Return [X, Y] of the center of cell containing provided text 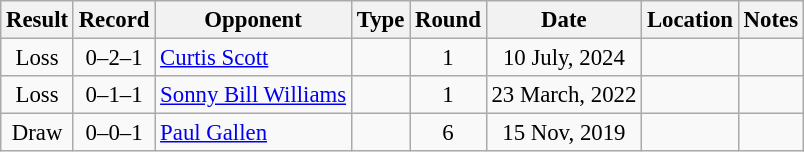
Notes [770, 20]
Result [38, 20]
Sonny Bill Williams [254, 95]
0–2–1 [114, 58]
Opponent [254, 20]
Date [564, 20]
Paul Gallen [254, 133]
Record [114, 20]
Round [448, 20]
Type [380, 20]
15 Nov, 2019 [564, 133]
Location [690, 20]
23 March, 2022 [564, 95]
6 [448, 133]
0–1–1 [114, 95]
Curtis Scott [254, 58]
10 July, 2024 [564, 58]
Draw [38, 133]
0–0–1 [114, 133]
